For the text-containing cell, return its midpoint in (x, y) coordinate format. 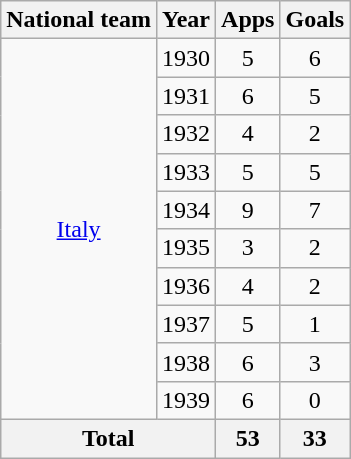
1931 (186, 96)
1930 (186, 58)
Goals (315, 20)
1938 (186, 362)
Year (186, 20)
0 (315, 400)
1937 (186, 324)
Italy (79, 230)
Total (108, 438)
Apps (248, 20)
National team (79, 20)
9 (248, 210)
1935 (186, 248)
53 (248, 438)
1932 (186, 134)
1 (315, 324)
1934 (186, 210)
1936 (186, 286)
33 (315, 438)
1939 (186, 400)
7 (315, 210)
1933 (186, 172)
